From the cell containing the given text, extract its center point as [x, y] coordinate. 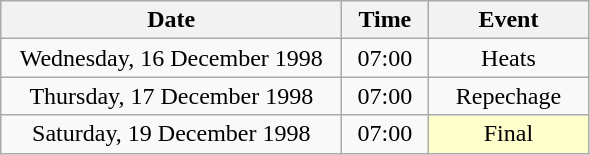
Saturday, 19 December 1998 [172, 134]
Date [172, 20]
Heats [508, 58]
Repechage [508, 96]
Thursday, 17 December 1998 [172, 96]
Wednesday, 16 December 1998 [172, 58]
Time [385, 20]
Event [508, 20]
Final [508, 134]
